Search for the cell housing the specified text and yield its (X, Y) center coordinate. 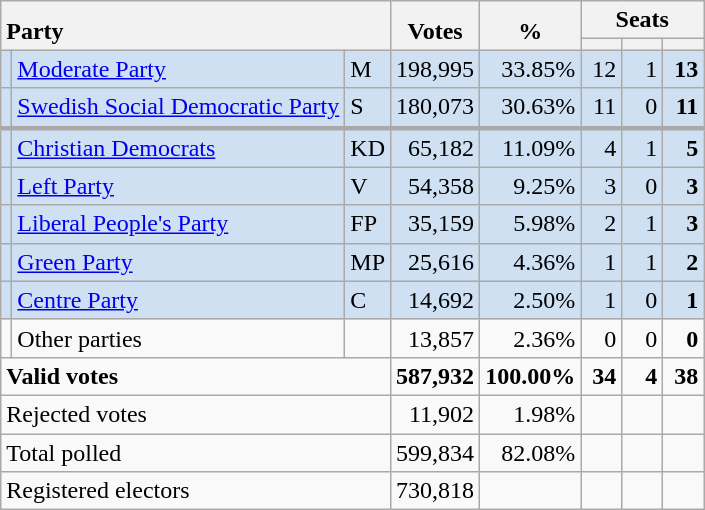
180,073 (436, 108)
KD (368, 148)
34 (602, 376)
65,182 (436, 148)
Swedish Social Democratic Party (178, 108)
Left Party (178, 186)
1.98% (530, 414)
C (368, 300)
9.25% (530, 186)
Liberal People's Party (178, 224)
599,834 (436, 453)
V (368, 186)
38 (684, 376)
Votes (436, 26)
100.00% (530, 376)
Rejected votes (196, 414)
54,358 (436, 186)
35,159 (436, 224)
2.36% (530, 338)
MP (368, 262)
Centre Party (178, 300)
2.50% (530, 300)
25,616 (436, 262)
13 (684, 69)
Seats (642, 20)
30.63% (530, 108)
730,818 (436, 491)
198,995 (436, 69)
Registered electors (196, 491)
33.85% (530, 69)
82.08% (530, 453)
4.36% (530, 262)
Total polled (196, 453)
12 (602, 69)
FP (368, 224)
Moderate Party (178, 69)
5 (684, 148)
Green Party (178, 262)
11.09% (530, 148)
M (368, 69)
% (530, 26)
5.98% (530, 224)
S (368, 108)
Christian Democrats (178, 148)
11,902 (436, 414)
14,692 (436, 300)
Other parties (178, 338)
Valid votes (196, 376)
587,932 (436, 376)
13,857 (436, 338)
Party (196, 26)
